For the text-containing cell, return its midpoint in [X, Y] coordinate format. 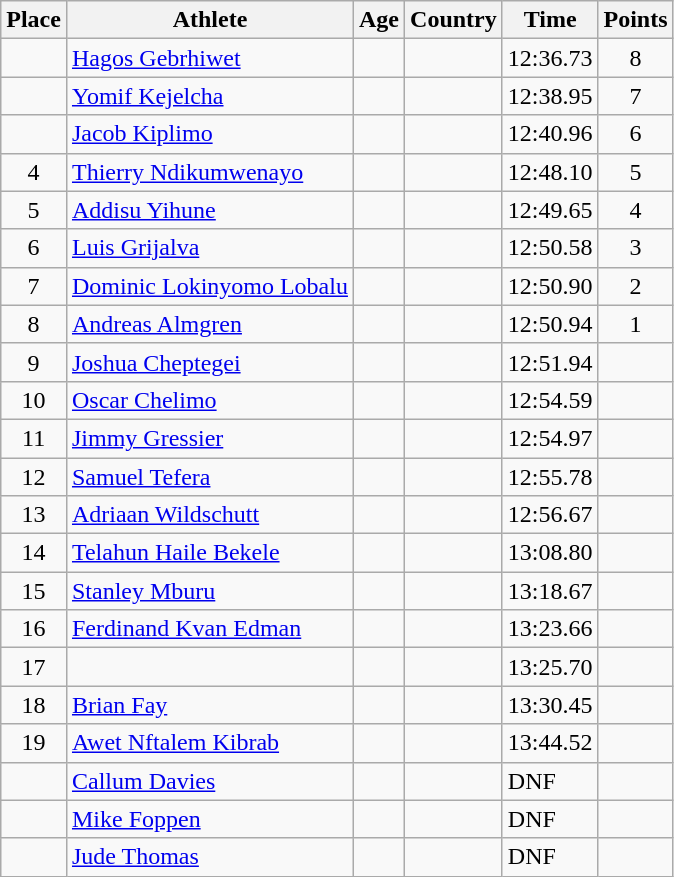
Dominic Lokinyomo Lobalu [210, 286]
17 [34, 667]
Andreas Almgren [210, 324]
Callum Davies [210, 781]
Thierry Ndikumwenayo [210, 172]
12:38.95 [550, 96]
Ferdinand Kvan Edman [210, 629]
1 [636, 324]
12:51.94 [550, 362]
13:18.67 [550, 591]
Luis Grijalva [210, 248]
11 [34, 438]
Oscar Chelimo [210, 400]
12:56.67 [550, 515]
Jacob Kiplimo [210, 134]
Jimmy Gressier [210, 438]
12:54.59 [550, 400]
12:36.73 [550, 58]
13 [34, 515]
Awet Nftalem Kibrab [210, 743]
Joshua Cheptegei [210, 362]
Yomif Kejelcha [210, 96]
Hagos Gebrhiwet [210, 58]
2 [636, 286]
Adriaan Wildschutt [210, 515]
Athlete [210, 20]
Country [454, 20]
12:50.58 [550, 248]
9 [34, 362]
15 [34, 591]
3 [636, 248]
12 [34, 477]
Jude Thomas [210, 857]
13:30.45 [550, 705]
Brian Fay [210, 705]
13:25.70 [550, 667]
18 [34, 705]
Mike Foppen [210, 819]
16 [34, 629]
12:54.97 [550, 438]
14 [34, 553]
Samuel Tefera [210, 477]
10 [34, 400]
12:49.65 [550, 210]
Age [378, 20]
13:08.80 [550, 553]
12:55.78 [550, 477]
Telahun Haile Bekele [210, 553]
12:50.90 [550, 286]
Stanley Mburu [210, 591]
Points [636, 20]
19 [34, 743]
13:44.52 [550, 743]
13:23.66 [550, 629]
12:50.94 [550, 324]
Time [550, 20]
Place [34, 20]
12:48.10 [550, 172]
Addisu Yihune [210, 210]
12:40.96 [550, 134]
